Extract the [x, y] coordinate from the center of the cell holding the provided text.  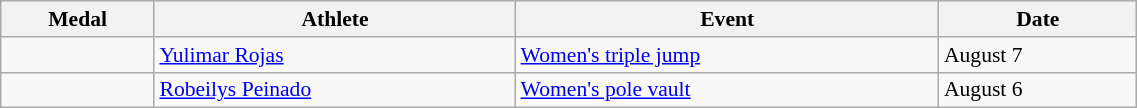
Date [1038, 19]
August 7 [1038, 55]
Event [728, 19]
August 6 [1038, 90]
Robeilys Peinado [334, 90]
Medal [78, 19]
Athlete [334, 19]
Women's triple jump [728, 55]
Yulimar Rojas [334, 55]
Women's pole vault [728, 90]
